Detect which cell encompasses the target text, then output its (x, y) center coordinate. 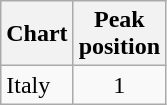
1 (119, 85)
Peakposition (119, 34)
Italy (37, 85)
Chart (37, 34)
